Identify which cell holds the provided text, then report its (X, Y) central coordinate. 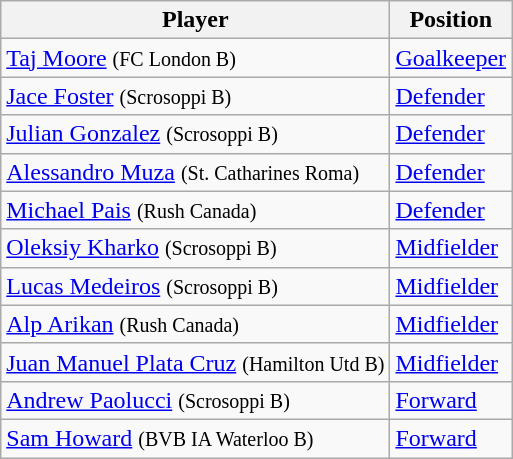
Player (196, 20)
Oleksiy Kharko (Scrosoppi B) (196, 248)
Michael Pais (Rush Canada) (196, 210)
Lucas Medeiros (Scrosoppi B) (196, 286)
Julian Gonzalez (Scrosoppi B) (196, 134)
Goalkeeper (451, 58)
Juan Manuel Plata Cruz (Hamilton Utd B) (196, 362)
Sam Howard (BVB IA Waterloo B) (196, 438)
Taj Moore (FC London B) (196, 58)
Alessandro Muza (St. Catharines Roma) (196, 172)
Andrew Paolucci (Scrosoppi B) (196, 400)
Jace Foster (Scrosoppi B) (196, 96)
Alp Arikan (Rush Canada) (196, 324)
Position (451, 20)
